Search for the cell housing the specified text and yield its [X, Y] center coordinate. 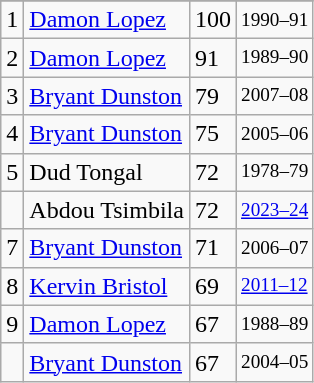
5 [12, 172]
100 [212, 20]
1989–90 [274, 58]
2 [12, 58]
Abdou Tsimbila [107, 210]
3 [12, 96]
4 [12, 134]
Dud Tongal [107, 172]
79 [212, 96]
2023–24 [274, 210]
2004–05 [274, 362]
Kervin Bristol [107, 286]
9 [12, 324]
2005–06 [274, 134]
1 [12, 20]
2007–08 [274, 96]
7 [12, 248]
8 [12, 286]
2006–07 [274, 248]
69 [212, 286]
91 [212, 58]
71 [212, 248]
1988–89 [274, 324]
2011–12 [274, 286]
1978–79 [274, 172]
75 [212, 134]
1990–91 [274, 20]
